Detect which cell encompasses the target text, then output its (X, Y) center coordinate. 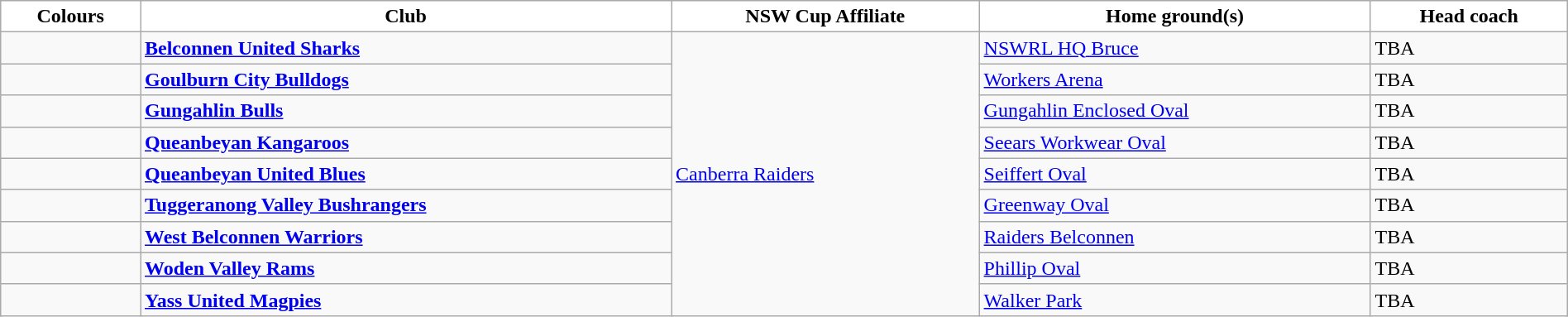
Raiders Belconnen (1174, 237)
Phillip Oval (1174, 268)
NSWRL HQ Bruce (1174, 48)
Tuggeranong Valley Bushrangers (406, 205)
Workers Arena (1174, 79)
NSW Cup Affiliate (825, 17)
Belconnen United Sharks (406, 48)
Walker Park (1174, 300)
Colours (71, 17)
Head coach (1469, 17)
Gungahlin Bulls (406, 111)
Gungahlin Enclosed Oval (1174, 111)
Canberra Raiders (825, 174)
Club (406, 17)
West Belconnen Warriors (406, 237)
Queanbeyan Kangaroos (406, 142)
Seiffert Oval (1174, 174)
Seears Workwear Oval (1174, 142)
Goulburn City Bulldogs (406, 79)
Yass United Magpies (406, 300)
Queanbeyan United Blues (406, 174)
Woden Valley Rams (406, 268)
Home ground(s) (1174, 17)
Greenway Oval (1174, 205)
